Extract the [X, Y] coordinate from the center of the cell holding the provided text.  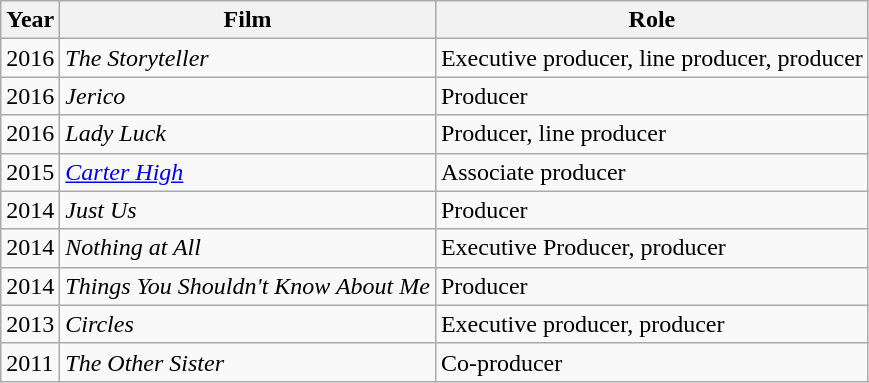
Lady Luck [248, 134]
Associate producer [652, 172]
Carter High [248, 172]
The Other Sister [248, 362]
Role [652, 20]
2013 [30, 324]
Nothing at All [248, 248]
2015 [30, 172]
2011 [30, 362]
Executive Producer, producer [652, 248]
Co-producer [652, 362]
Circles [248, 324]
Producer, line producer [652, 134]
Executive producer, producer [652, 324]
Just Us [248, 210]
Year [30, 20]
Executive producer, line producer, producer [652, 58]
The Storyteller [248, 58]
Things You Shouldn't Know About Me [248, 286]
Film [248, 20]
Jerico [248, 96]
